Provide the (x, y) coordinate of the cell's center where the given text is located.  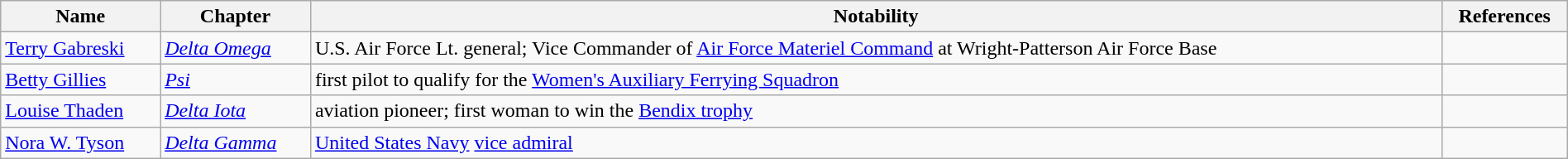
Delta Omega (236, 48)
References (1504, 17)
Delta Iota (236, 111)
aviation pioneer; first woman to win the Bendix trophy (876, 111)
Notability (876, 17)
first pilot to qualify for the Women's Auxiliary Ferrying Squadron (876, 79)
Louise Thaden (81, 111)
U.S. Air Force Lt. general; Vice Commander of Air Force Materiel Command at Wright-Patterson Air Force Base (876, 48)
Delta Gamma (236, 142)
United States Navy vice admiral (876, 142)
Terry Gabreski (81, 48)
Psi (236, 79)
Chapter (236, 17)
Betty Gillies (81, 79)
Name (81, 17)
Nora W. Tyson (81, 142)
